Find where the given text appears and provide that cell's center as [X, Y] coordinate. 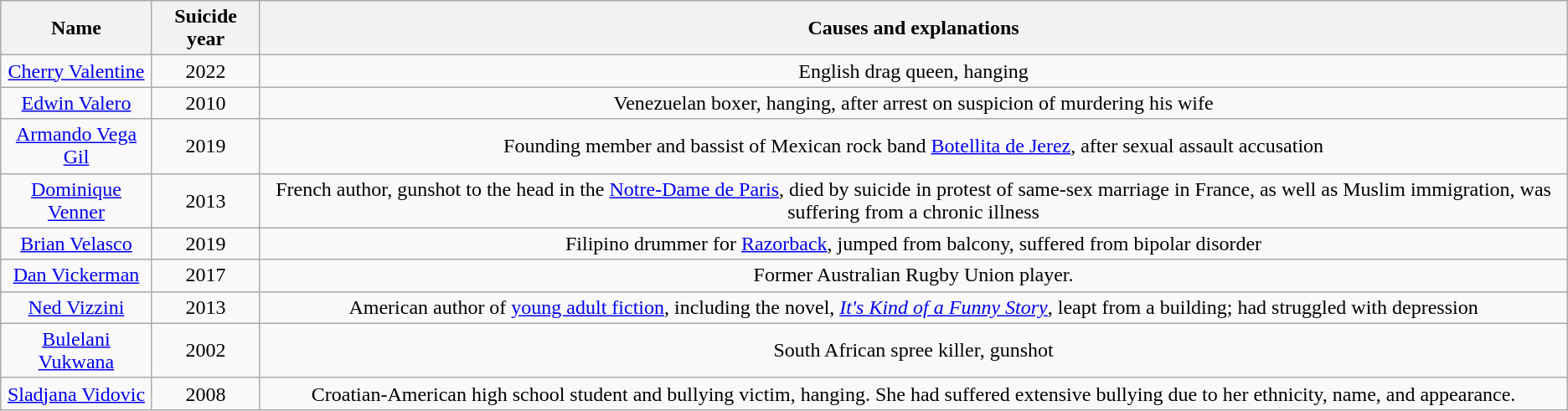
Edwin Valero [76, 103]
American author of young adult fiction, including the novel, It's Kind of a Funny Story, leapt from a building; had struggled with depression [913, 307]
2010 [206, 103]
Suicide year [206, 28]
Name [76, 28]
Croatian-American high school student and bullying victim, hanging. She had suffered extensive bullying due to her ethnicity, name, and appearance. [913, 393]
Ned Vizzini [76, 307]
Armando Vega Gil [76, 146]
Bulelani Vukwana [76, 350]
Dan Vickerman [76, 275]
Sladjana Vidovic [76, 393]
South African spree killer, gunshot [913, 350]
Filipino drummer for Razorback, jumped from balcony, suffered from bipolar disorder [913, 244]
Dominique Venner [76, 201]
Brian Velasco [76, 244]
Causes and explanations [913, 28]
2002 [206, 350]
English drag queen, hanging [913, 71]
Venezuelan boxer, hanging, after arrest on suspicion of murdering his wife [913, 103]
Founding member and bassist of Mexican rock band Botellita de Jerez, after sexual assault accusation [913, 146]
2017 [206, 275]
Cherry Valentine [76, 71]
2022 [206, 71]
Former Australian Rugby Union player. [913, 275]
2008 [206, 393]
